Return (X, Y) of the center of cell containing provided text 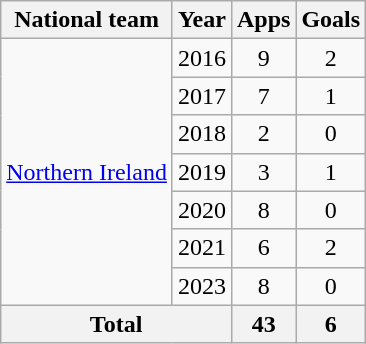
Goals (331, 20)
Total (116, 324)
2019 (202, 172)
National team (87, 20)
Northern Ireland (87, 172)
43 (263, 324)
9 (263, 58)
Year (202, 20)
2023 (202, 286)
2016 (202, 58)
2017 (202, 96)
3 (263, 172)
2021 (202, 248)
2020 (202, 210)
7 (263, 96)
Apps (263, 20)
2018 (202, 134)
